Scan for the cell matching the given text and deliver its [x, y] coordinate at center. 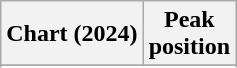
Chart (2024) [72, 34]
Peakposition [189, 34]
